Output the [X, Y] coordinate of the center of the cell containing the given text.  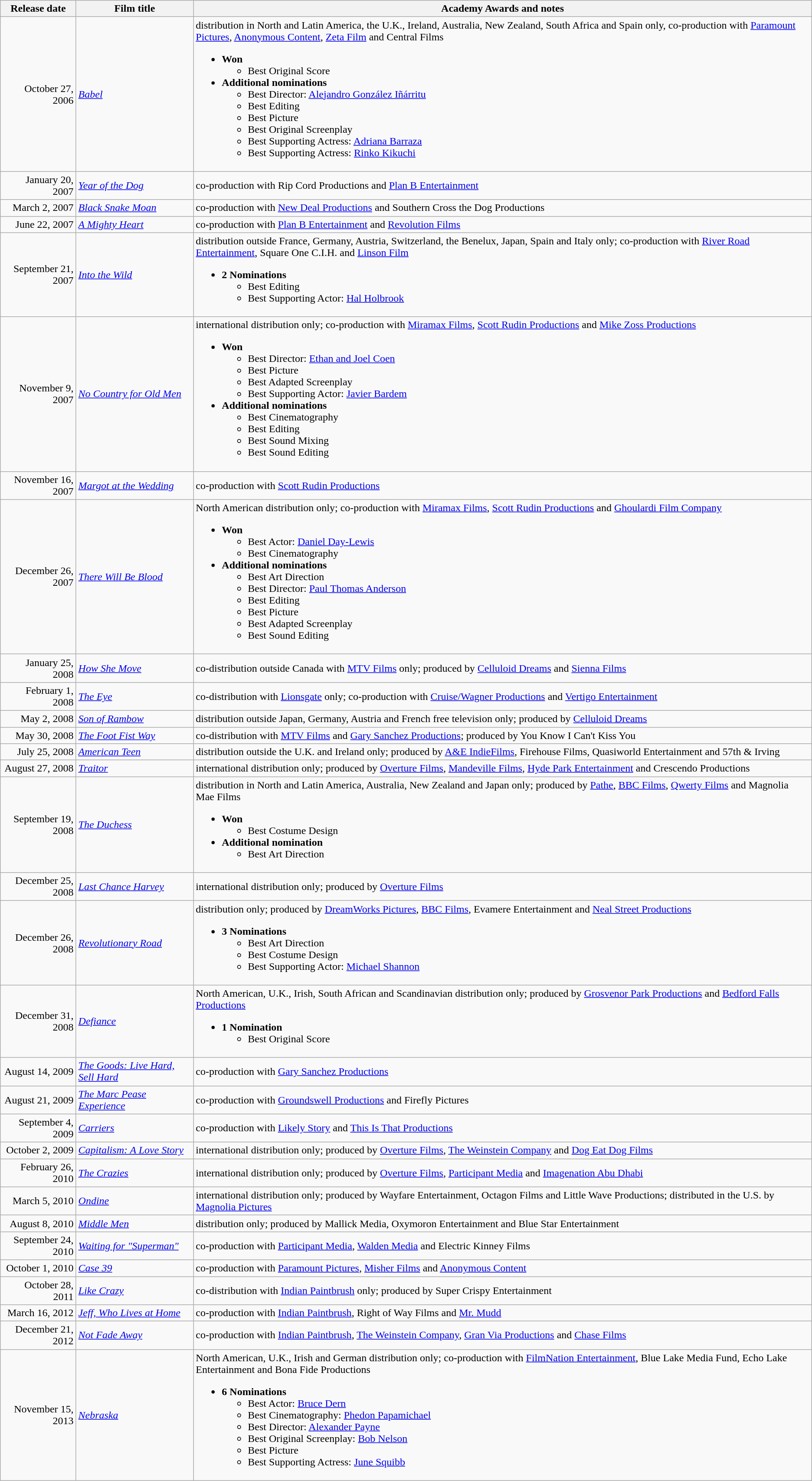
March 16, 2012 [38, 1313]
Revolutionary Road [134, 943]
Jeff, Who Lives at Home [134, 1313]
Waiting for "Superman" [134, 1245]
co-production with Indian Paintbrush, Right of Way Films and Mr. Mudd [502, 1313]
October 2, 2009 [38, 1150]
Ondine [134, 1201]
November 16, 2007 [38, 485]
Capitalism: A Love Story [134, 1150]
co-production with Likely Story and This Is That Productions [502, 1128]
December 31, 2008 [38, 1021]
October 27, 2006 [38, 94]
co-production with Indian Paintbrush, The Weinstein Company, Gran Via Productions and Chase Films [502, 1336]
distribution outside Japan, Germany, Austria and French free television only; produced by Celluloid Dreams [502, 719]
August 8, 2010 [38, 1223]
The Crazies [134, 1172]
Release date [38, 9]
Year of the Dog [134, 186]
Margot at the Wedding [134, 485]
Not Fade Away [134, 1336]
September 21, 2007 [38, 275]
Babel [134, 94]
co-production with Paramount Pictures, Misher Films and Anonymous Content [502, 1268]
August 27, 2008 [38, 768]
November 15, 2013 [38, 1415]
November 9, 2007 [38, 394]
Into the Wild [134, 275]
August 21, 2009 [38, 1100]
international distribution only; produced by Overture Films, The Weinstein Company and Dog Eat Dog Films [502, 1150]
February 26, 2010 [38, 1172]
co-production with Plan B Entertainment and Revolution Films [502, 224]
July 25, 2008 [38, 752]
Traitor [134, 768]
co-distribution outside Canada with MTV Films only; produced by Celluloid Dreams and Sienna Films [502, 668]
Son of Rambow [134, 719]
co-production with Groundswell Productions and Firefly Pictures [502, 1100]
co-distribution with MTV Films and Gary Sanchez Productions; produced by You Know I Can't Kiss You [502, 736]
February 1, 2008 [38, 696]
December 25, 2008 [38, 887]
co-production with New Deal Productions and Southern Cross the Dog Productions [502, 208]
No Country for Old Men [134, 394]
How She Move [134, 668]
There Will Be Blood [134, 577]
international distribution only; produced by Overture Films, Participant Media and Imagenation Abu Dhabi [502, 1172]
Case 39 [134, 1268]
May 30, 2008 [38, 736]
distribution outside the U.K. and Ireland only; produced by A&E IndieFilms, Firehouse Films, Quasiworld Entertainment and 57th & Irving [502, 752]
The Duchess [134, 824]
co-production with Participant Media, Walden Media and Electric Kinney Films [502, 1245]
January 20, 2007 [38, 186]
Like Crazy [134, 1291]
co-distribution with Indian Paintbrush only; produced by Super Crispy Entertainment [502, 1291]
The Eye [134, 696]
October 1, 2010 [38, 1268]
Black Snake Moan [134, 208]
Academy Awards and notes [502, 9]
co-production with Scott Rudin Productions [502, 485]
international distribution only; produced by Overture Films [502, 887]
June 22, 2007 [38, 224]
September 19, 2008 [38, 824]
September 24, 2010 [38, 1245]
Carriers [134, 1128]
September 4, 2009 [38, 1128]
The Goods: Live Hard, Sell Hard [134, 1072]
December 21, 2012 [38, 1336]
Last Chance Harvey [134, 887]
The Foot Fist Way [134, 736]
Nebraska [134, 1415]
co-distribution with Lionsgate only; co-production with Cruise/Wagner Productions and Vertigo Entertainment [502, 696]
A Mighty Heart [134, 224]
December 26, 2008 [38, 943]
Defiance [134, 1021]
January 25, 2008 [38, 668]
March 2, 2007 [38, 208]
October 28, 2011 [38, 1291]
distribution only; produced by Mallick Media, Oxymoron Entertainment and Blue Star Entertainment [502, 1223]
The Marc Pease Experience [134, 1100]
Film title [134, 9]
co-production with Rip Cord Productions and Plan B Entertainment [502, 186]
co-production with Gary Sanchez Productions [502, 1072]
August 14, 2009 [38, 1072]
March 5, 2010 [38, 1201]
May 2, 2008 [38, 719]
international distribution only; produced by Overture Films, Mandeville Films, Hyde Park Entertainment and Crescendo Productions [502, 768]
Middle Men [134, 1223]
December 26, 2007 [38, 577]
American Teen [134, 752]
